Return (X, Y) of the center of cell containing provided text 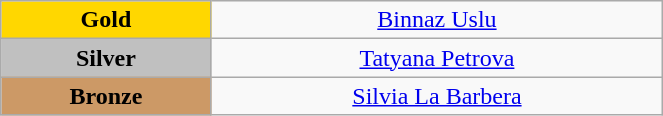
Silver (106, 58)
Bronze (106, 96)
Silvia La Barbera (437, 96)
Binnaz Uslu (437, 20)
Gold (106, 20)
Tatyana Petrova (437, 58)
